Determine the (X, Y) coordinate at the center of the cell enclosing the given text.  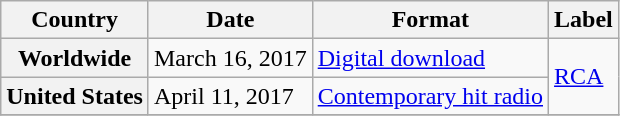
Digital download (430, 58)
Date (230, 20)
Worldwide (75, 58)
RCA (584, 77)
March 16, 2017 (230, 58)
April 11, 2017 (230, 96)
Format (430, 20)
Contemporary hit radio (430, 96)
United States (75, 96)
Label (584, 20)
Country (75, 20)
